Provide the [x, y] coordinate of the cell's center where the given text is located.  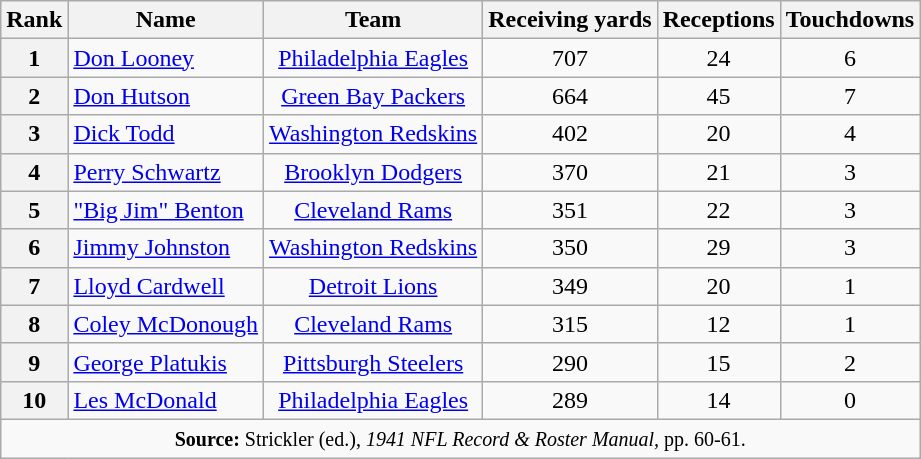
15 [718, 362]
Les McDonald [166, 400]
Receiving yards [570, 20]
Jimmy Johnston [166, 248]
14 [718, 400]
29 [718, 248]
Coley McDonough [166, 324]
Brooklyn Dodgers [374, 172]
0 [850, 400]
Dick Todd [166, 134]
289 [570, 400]
402 [570, 134]
12 [718, 324]
8 [34, 324]
George Platukis [166, 362]
315 [570, 324]
Rank [34, 20]
5 [34, 210]
Don Hutson [166, 96]
349 [570, 286]
Touchdowns [850, 20]
Perry Schwartz [166, 172]
22 [718, 210]
Team [374, 20]
10 [34, 400]
Receptions [718, 20]
Name [166, 20]
351 [570, 210]
707 [570, 58]
9 [34, 362]
Lloyd Cardwell [166, 286]
370 [570, 172]
350 [570, 248]
"Big Jim" Benton [166, 210]
290 [570, 362]
Don Looney [166, 58]
Source: Strickler (ed.), 1941 NFL Record & Roster Manual, pp. 60-61. [460, 438]
664 [570, 96]
Pittsburgh Steelers [374, 362]
Detroit Lions [374, 286]
21 [718, 172]
45 [718, 96]
Green Bay Packers [374, 96]
24 [718, 58]
